Identify which cell holds the provided text, then report its (X, Y) central coordinate. 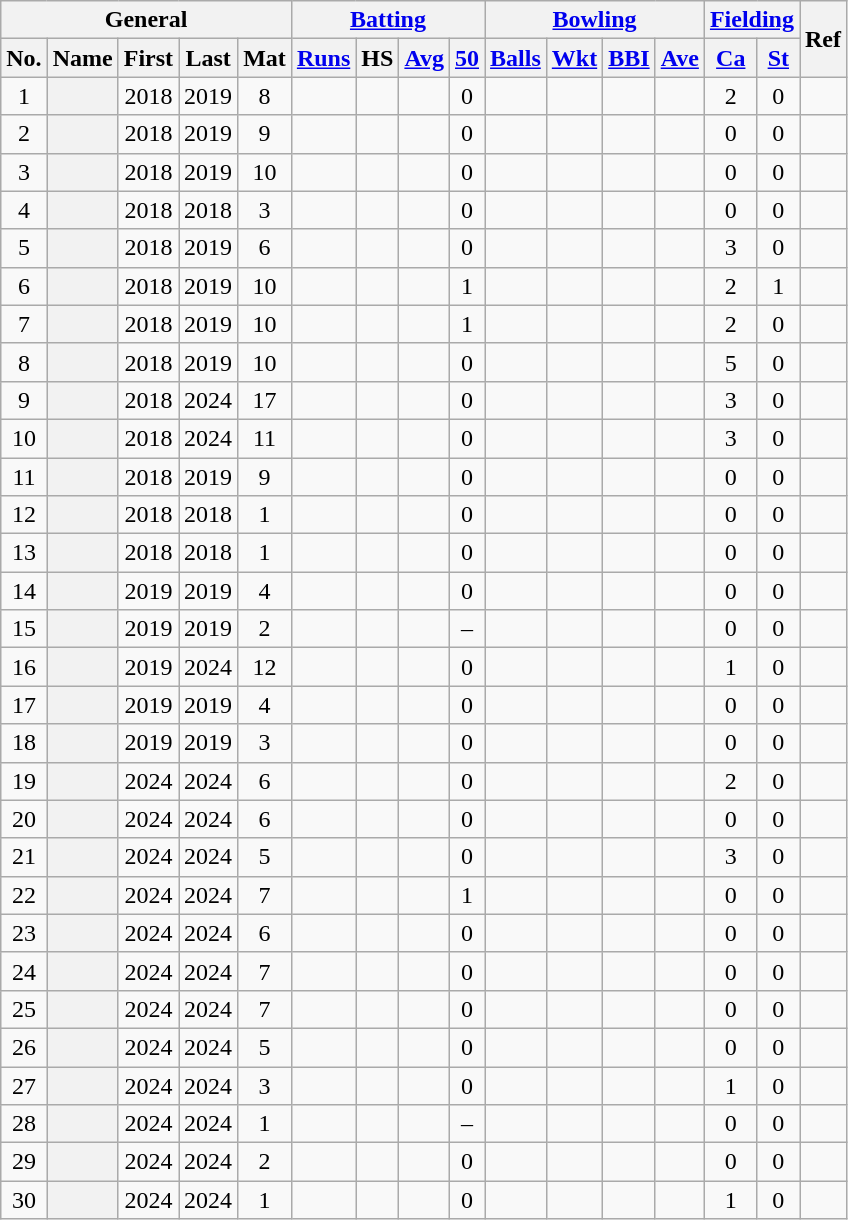
Ave (680, 58)
Mat (265, 58)
26 (24, 1047)
Last (208, 58)
18 (24, 743)
27 (24, 1085)
Name (82, 58)
Fielding (752, 20)
15 (24, 629)
Ca (730, 58)
25 (24, 1009)
Avg (424, 58)
20 (24, 819)
21 (24, 857)
No. (24, 58)
Wkt (574, 58)
St (778, 58)
50 (466, 58)
29 (24, 1162)
First (148, 58)
Ref (824, 39)
BBI (629, 58)
30 (24, 1200)
Balls (516, 58)
13 (24, 553)
28 (24, 1124)
14 (24, 591)
HS (378, 58)
22 (24, 895)
Runs (323, 58)
19 (24, 781)
General (146, 20)
16 (24, 667)
Bowling (595, 20)
Batting (388, 20)
24 (24, 971)
23 (24, 933)
